Determine the (x, y) coordinate at the center of the cell enclosing the given text.  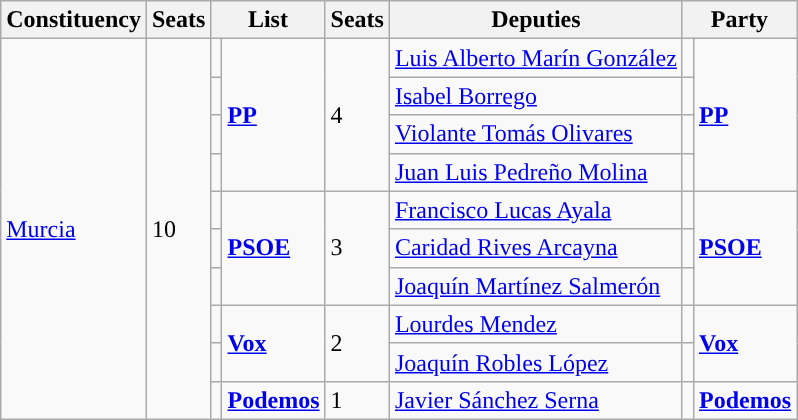
Caridad Rives Arcayna (536, 248)
Party (739, 20)
Isabel Borrego (536, 96)
Javier Sánchez Serna (536, 400)
Joaquín Martínez Salmerón (536, 286)
3 (357, 248)
1 (357, 400)
Lourdes Mendez (536, 324)
Violante Tomás Olivares (536, 134)
Luis Alberto Marín González (536, 58)
10 (178, 230)
List (268, 20)
Joaquín Robles López (536, 362)
Constituency (74, 20)
Francisco Lucas Ayala (536, 210)
2 (357, 343)
Deputies (536, 20)
4 (357, 115)
Juan Luis Pedreño Molina (536, 172)
Murcia (74, 230)
